Find where the given text appears and provide that cell's center as (X, Y) coordinate. 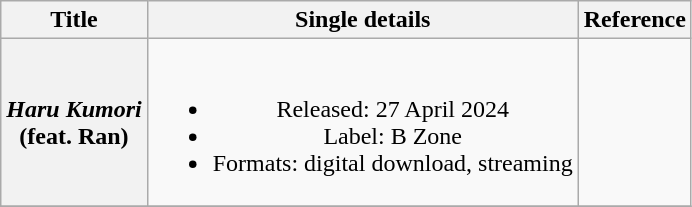
Title (74, 20)
Single details (362, 20)
Released: 27 April 2024Label: B ZoneFormats: digital download, streaming (362, 122)
Haru Kumori (feat. Ran) (74, 122)
Reference (634, 20)
